Return (X, Y) of the center of cell containing provided text 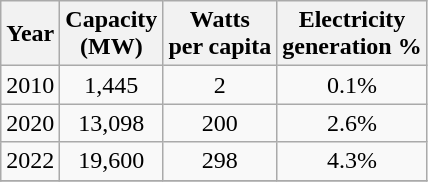
2020 (30, 123)
2 (220, 85)
200 (220, 123)
Capacity (MW) (112, 34)
2022 (30, 161)
2010 (30, 85)
Year (30, 34)
1,445 (112, 85)
4.3% (352, 161)
298 (220, 161)
13,098 (112, 123)
19,600 (112, 161)
0.1% (352, 85)
Watts per capita (220, 34)
2.6% (352, 123)
Electricity generation % (352, 34)
